Detect which cell encompasses the target text, then output its [x, y] center coordinate. 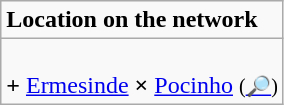
+ Ermesinde × Pocinho (🔎) [142, 72]
Location on the network [142, 20]
